For the text-containing cell, return its midpoint in [x, y] coordinate format. 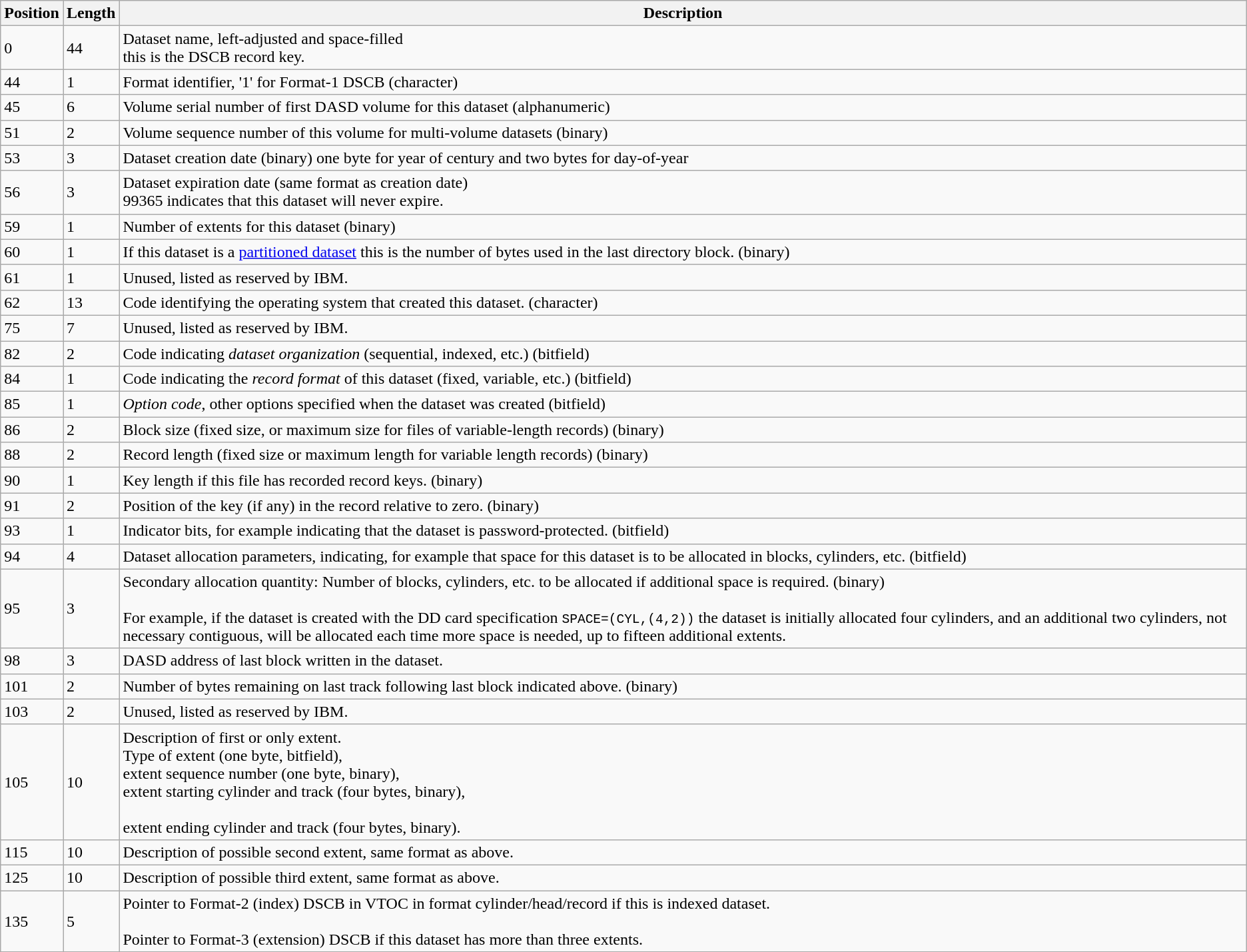
85 [32, 404]
51 [32, 133]
Dataset expiration date (same format as creation date) 99365 indicates that this dataset will never expire. [683, 192]
101 [32, 686]
125 [32, 877]
95 [32, 609]
91 [32, 506]
82 [32, 354]
98 [32, 661]
61 [32, 277]
94 [32, 556]
59 [32, 227]
103 [32, 712]
135 [32, 921]
Number of extents for this dataset (binary) [683, 227]
Position [32, 13]
Key length if this file has recorded record keys. (binary) [683, 480]
56 [32, 192]
Record length (fixed size or maximum length for variable length records) (binary) [683, 455]
0 [32, 48]
84 [32, 379]
DASD address of last block written in the dataset. [683, 661]
If this dataset is a partitioned dataset this is the number of bytes used in the last directory block. (binary) [683, 252]
Block size (fixed size, or maximum size for files of variable-length records) (binary) [683, 430]
Description of possible third extent, same format as above. [683, 877]
Length [91, 13]
60 [32, 252]
5 [91, 921]
86 [32, 430]
Volume sequence number of this volume for multi-volume datasets (binary) [683, 133]
53 [32, 158]
Format identifier, '1' for Format-1 DSCB (character) [683, 82]
Volume serial number of first DASD volume for this dataset (alphanumeric) [683, 107]
45 [32, 107]
Description of possible second extent, same format as above. [683, 852]
Dataset name, left-adjusted and space-filledthis is the DSCB record key. [683, 48]
Description [683, 13]
105 [32, 782]
62 [32, 302]
Number of bytes remaining on last track following last block indicated above. (binary) [683, 686]
88 [32, 455]
Code indicating dataset organization (sequential, indexed, etc.) (bitfield) [683, 354]
4 [91, 556]
Dataset creation date (binary) one byte for year of century and two bytes for day-of-year [683, 158]
115 [32, 852]
13 [91, 302]
Indicator bits, for example indicating that the dataset is password-protected. (bitfield) [683, 531]
Option code, other options specified when the dataset was created (bitfield) [683, 404]
Code identifying the operating system that created this dataset. (character) [683, 302]
7 [91, 328]
Dataset allocation parameters, indicating, for example that space for this dataset is to be allocated in blocks, cylinders, etc. (bitfield) [683, 556]
6 [91, 107]
Code indicating the record format of this dataset (fixed, variable, etc.) (bitfield) [683, 379]
Position of the key (if any) in the record relative to zero. (binary) [683, 506]
93 [32, 531]
90 [32, 480]
75 [32, 328]
